For the text-containing cell, return its midpoint in [X, Y] coordinate format. 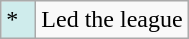
Led the league [112, 20]
* [18, 20]
